Determine the (x, y) coordinate at the center of the cell enclosing the given text.  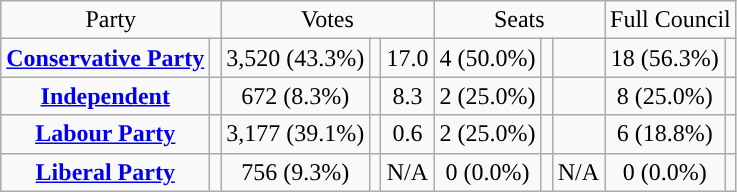
Labour Party (106, 134)
4 (50.0%) (488, 58)
0.6 (408, 134)
6 (18.8%) (664, 134)
Party (111, 20)
Full Council (670, 20)
8 (25.0%) (664, 96)
8.3 (408, 96)
17.0 (408, 58)
Seats (520, 20)
3,177 (39.1%) (296, 134)
Votes (328, 20)
672 (8.3%) (296, 96)
18 (56.3%) (664, 58)
Conservative Party (106, 58)
3,520 (43.3%) (296, 58)
Independent (106, 96)
Liberal Party (106, 172)
756 (9.3%) (296, 172)
